For the text-containing cell, return its midpoint in [x, y] coordinate format. 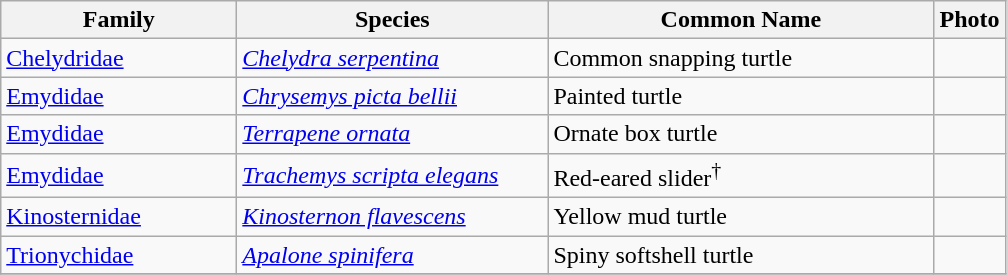
Chelydra serpentina [392, 58]
Chelydridae [119, 58]
Species [392, 20]
Common Name [741, 20]
Trachemys scripta elegans [392, 176]
Apalone spinifera [392, 255]
Photo [970, 20]
Kinosternidae [119, 217]
Spiny softshell turtle [741, 255]
Trionychidae [119, 255]
Yellow mud turtle [741, 217]
Red-eared slider† [741, 176]
Painted turtle [741, 96]
Ornate box turtle [741, 134]
Chrysemys picta bellii [392, 96]
Family [119, 20]
Terrapene ornata [392, 134]
Kinosternon flavescens [392, 217]
Common snapping turtle [741, 58]
